Scan for the cell matching the given text and deliver its (X, Y) coordinate at center. 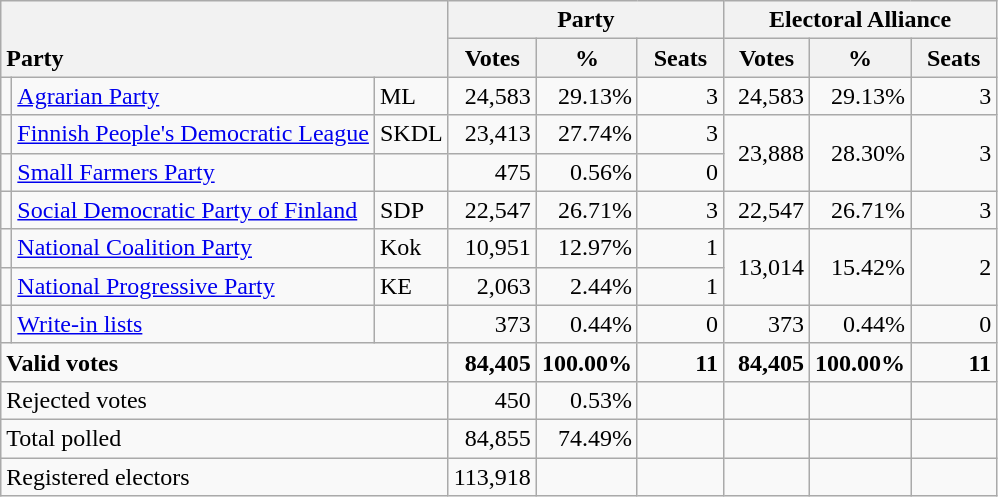
2,063 (492, 286)
475 (492, 172)
74.49% (586, 438)
2 (954, 267)
23,888 (766, 153)
National Progressive Party (194, 286)
84,855 (492, 438)
2.44% (586, 286)
0.53% (586, 400)
13,014 (766, 267)
450 (492, 400)
Write-in lists (194, 324)
28.30% (860, 153)
Total polled (224, 438)
Social Democratic Party of Finland (194, 210)
10,951 (492, 248)
12.97% (586, 248)
SKDL (411, 134)
ML (411, 96)
0.56% (586, 172)
Kok (411, 248)
KE (411, 286)
SDP (411, 210)
Agrarian Party (194, 96)
Small Farmers Party (194, 172)
Electoral Alliance (860, 20)
Valid votes (224, 362)
Finnish People's Democratic League (194, 134)
Registered electors (224, 477)
Rejected votes (224, 400)
113,918 (492, 477)
15.42% (860, 267)
23,413 (492, 134)
27.74% (586, 134)
National Coalition Party (194, 248)
